Output the (x, y) coordinate of the center of the cell containing the given text.  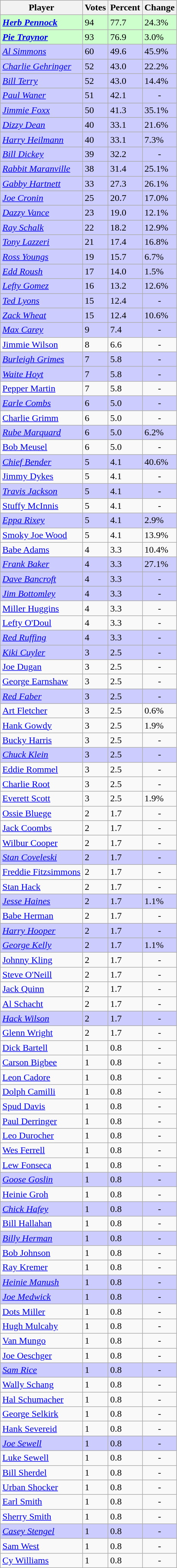
Lefty Gomez (41, 286)
Herb Pennock (41, 22)
Jack Quinn (41, 989)
Ossie Bluege (41, 813)
Dolph Camilli (41, 1092)
Chief Bender (41, 462)
12.6% (160, 286)
6.6 (125, 344)
Red Faber (41, 696)
Everett Scott (41, 799)
Paul Waner (41, 95)
Wilbur Cooper (41, 843)
Earle Combs (41, 403)
Stuffy McInnis (41, 506)
35.1% (160, 110)
7.3% (160, 139)
Johnny Kling (41, 960)
Jesse Haines (41, 901)
Charlie Root (41, 784)
Freddie Fitzsimmons (41, 872)
Carson Bigbee (41, 1062)
Jim Bottomley (41, 593)
Hugh Mulcahy (41, 1326)
George Kelly (41, 945)
Urban Shocker (41, 1487)
24.3% (160, 22)
Dizzy Dean (41, 125)
94 (95, 22)
Miller Huggins (41, 608)
38 (95, 169)
Travis Jackson (41, 491)
Harry Heilmann (41, 139)
Eddie Rommel (41, 769)
Tony Lazzeri (41, 242)
Kiki Cuyler (41, 652)
Sherry Smith (41, 1516)
Spud Davis (41, 1106)
Joe Dugan (41, 667)
Al Schacht (41, 1004)
Heinie Manush (41, 1282)
76.9 (125, 37)
6.2% (160, 433)
Dick Bartell (41, 1048)
9 (95, 330)
23 (95, 213)
Zack Wheat (41, 315)
39 (95, 154)
12.9% (160, 227)
Max Carey (41, 330)
1.5% (160, 271)
45.9% (160, 52)
Luke Sewell (41, 1458)
Frank Baker (41, 564)
19 (95, 257)
Joe Sewell (41, 1443)
Paul Derringer (41, 1121)
10.4% (160, 550)
Goose Goslin (41, 1180)
16 (95, 286)
Stan Coveleski (41, 857)
25.1% (160, 169)
Van Mungo (41, 1341)
Rabbit Maranville (41, 169)
22.2% (160, 66)
21 (95, 242)
Burleigh Grimes (41, 359)
George Selkirk (41, 1414)
Hank Severeid (41, 1429)
Joe Cronin (41, 198)
Jimmie Foxx (41, 110)
Gabby Hartnett (41, 184)
49.6 (125, 52)
Dave Bancroft (41, 579)
Edd Roush (41, 271)
Bob Meusel (41, 447)
Babe Adams (41, 550)
Joe Medwick (41, 1297)
Earl Smith (41, 1502)
Stan Hack (41, 886)
93 (95, 37)
Eppa Rixey (41, 520)
17.0% (160, 198)
Bill Terry (41, 81)
16.8% (160, 242)
Ted Lyons (41, 301)
Votes (95, 8)
15.7 (125, 257)
Harry Hooper (41, 931)
Leo Durocher (41, 1136)
Ray Kremer (41, 1267)
14.0 (125, 271)
Leon Cadore (41, 1077)
Billy Herman (41, 1238)
Bill Sherdel (41, 1473)
Red Ruffing (41, 637)
Bob Johnson (41, 1253)
Art Fletcher (41, 711)
20.7 (125, 198)
Smoky Joe Wood (41, 535)
Pie Traynor (41, 37)
33 (95, 184)
17.4 (125, 242)
26.1% (160, 184)
Wes Ferrell (41, 1150)
7.4 (125, 330)
13.2 (125, 286)
Waite Hoyt (41, 374)
50 (95, 110)
21.6% (160, 125)
Charlie Grimm (41, 418)
Player (41, 8)
Hank Gowdy (41, 725)
19.0 (125, 213)
14.4% (160, 81)
George Earnshaw (41, 682)
32.2 (125, 154)
17 (95, 271)
Ross Youngs (41, 257)
Hal Schumacher (41, 1399)
Bill Dickey (41, 154)
Bill Hallahan (41, 1224)
Joe Oeschger (41, 1355)
10.6% (160, 315)
51 (95, 95)
Glenn Wright (41, 1033)
25 (95, 198)
Chick Hafey (41, 1209)
Dazzy Vance (41, 213)
Chuck Klein (41, 755)
22 (95, 227)
Cy Williams (41, 1560)
77.7 (125, 22)
Steve O'Neill (41, 975)
18.2 (125, 227)
Wally Schang (41, 1385)
42.1 (125, 95)
3.0% (160, 37)
27.1% (160, 564)
Al Simmons (41, 52)
Ray Schalk (41, 227)
Lefty O'Doul (41, 623)
2.9% (160, 520)
Sam Rice (41, 1370)
Jimmy Dykes (41, 476)
12.1% (160, 213)
Change (160, 8)
40.6% (160, 462)
Charlie Gehringer (41, 66)
Jack Coombs (41, 828)
Casey Stengel (41, 1531)
31.4 (125, 169)
0.6% (160, 711)
8 (95, 344)
Babe Herman (41, 916)
Rube Marquard (41, 433)
Lew Fonseca (41, 1165)
Dots Miller (41, 1311)
41.3 (125, 110)
60 (95, 52)
Percent (125, 8)
Jimmie Wilson (41, 344)
Pepper Martin (41, 388)
Sam West (41, 1546)
13.9% (160, 535)
27.3 (125, 184)
Heinie Groh (41, 1194)
Bucky Harris (41, 740)
Hack Wilson (41, 1018)
6.7% (160, 257)
